Identify which cell holds the provided text, then report its [X, Y] central coordinate. 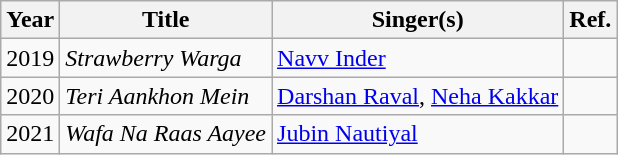
Title [166, 20]
2021 [30, 134]
Teri Aankhon Mein [166, 96]
Darshan Raval, Neha Kakkar [418, 96]
2019 [30, 58]
Year [30, 20]
Singer(s) [418, 20]
Ref. [590, 20]
Strawberry Warga [166, 58]
Wafa Na Raas Aayee [166, 134]
2020 [30, 96]
Navv Inder [418, 58]
Jubin Nautiyal [418, 134]
